Find where the given text appears and provide that cell's center as (X, Y) coordinate. 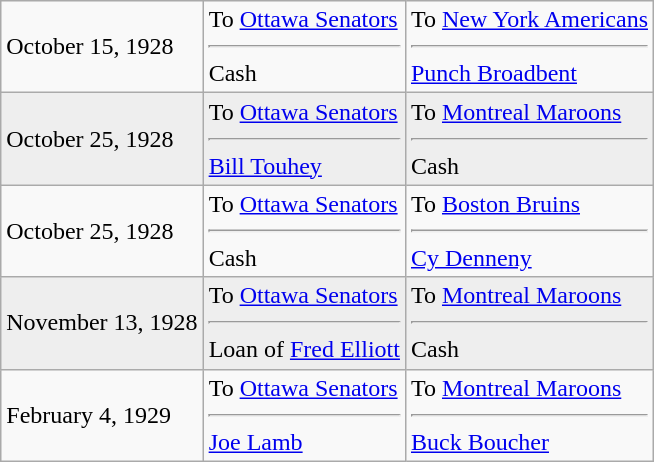
February 4, 1929 (102, 415)
To Montreal MaroonsBuck Boucher (529, 415)
To Ottawa SenatorsBill Touhey (304, 139)
November 13, 1928 (102, 323)
To Ottawa SenatorsLoan of Fred Elliott (304, 323)
To New York AmericansPunch Broadbent (529, 47)
October 15, 1928 (102, 47)
To Boston BruinsCy Denneny (529, 231)
To Ottawa SenatorsJoe Lamb (304, 415)
